Detect which cell encompasses the target text, then output its (x, y) center coordinate. 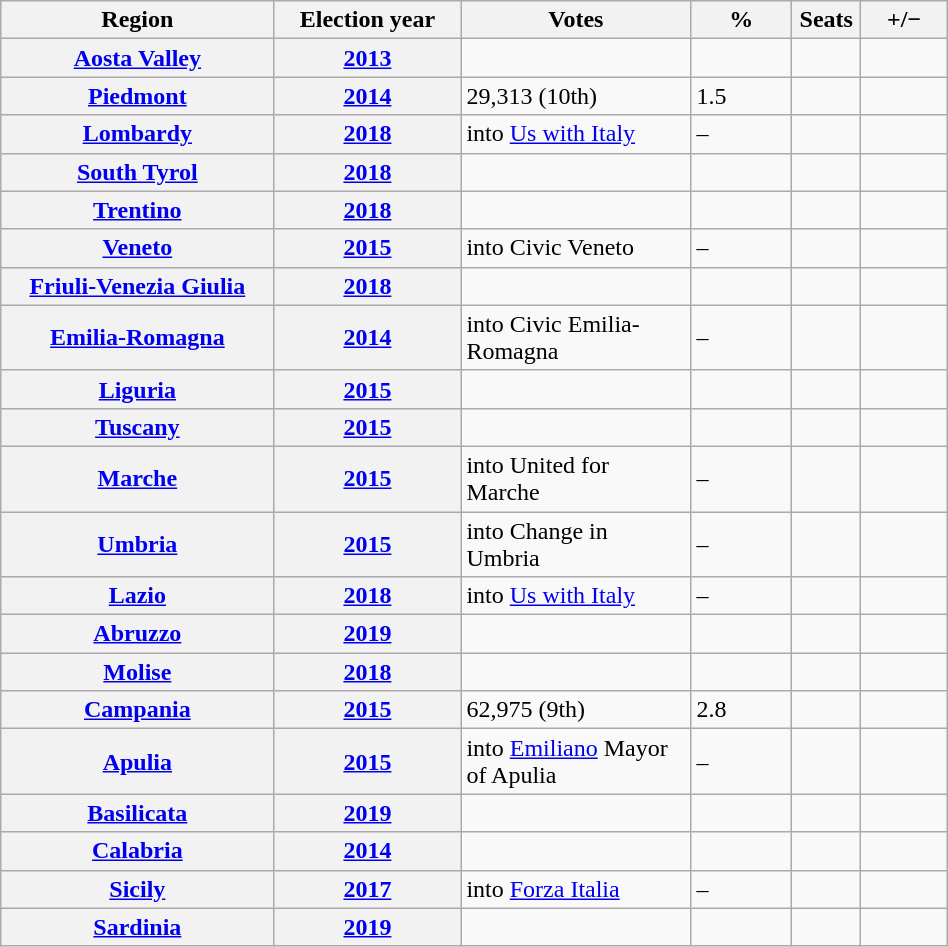
Marche (138, 478)
into Emiliano Mayor of Apulia (576, 762)
Emilia-Romagna (138, 338)
Calabria (138, 851)
Lombardy (138, 134)
Sardinia (138, 927)
Piedmont (138, 96)
into Forza Italia (576, 889)
Tuscany (138, 427)
into Civic Emilia-Romagna (576, 338)
Friuli-Venezia Giulia (138, 286)
2013 (368, 58)
Region (138, 20)
29,313 (10th) (576, 96)
Molise (138, 672)
Lazio (138, 596)
Liguria (138, 389)
% (742, 20)
into Change in Umbria (576, 544)
Seats (826, 20)
Sicily (138, 889)
South Tyrol (138, 172)
Trentino (138, 210)
Aosta Valley (138, 58)
into Civic Veneto (576, 248)
62,975 (9th) (576, 710)
1.5 (742, 96)
Veneto (138, 248)
Election year (368, 20)
Basilicata (138, 813)
Umbria (138, 544)
2017 (368, 889)
Campania (138, 710)
Abruzzo (138, 634)
Apulia (138, 762)
Votes (576, 20)
into United for Marche (576, 478)
+/− (904, 20)
2.8 (742, 710)
